Extract the (X, Y) coordinate from the center of the cell holding the provided text.  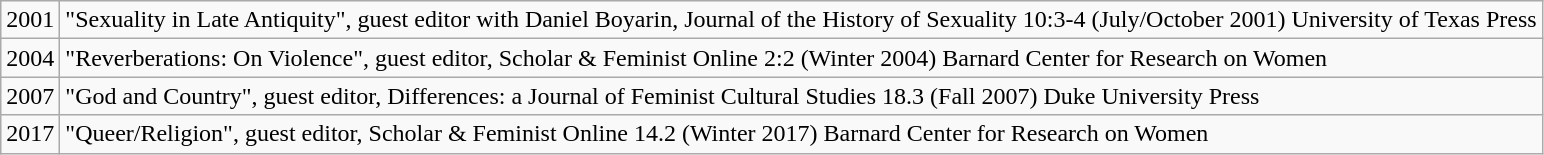
"God and Country", guest editor, Differences: a Journal of Feminist Cultural Studies 18.3 (Fall 2007) Duke University Press (801, 96)
2001 (30, 20)
2017 (30, 134)
2004 (30, 58)
2007 (30, 96)
"Queer/Religion", guest editor, Scholar & Feminist Online 14.2 (Winter 2017) Barnard Center for Research on Women (801, 134)
"Reverberations: On Violence", guest editor, Scholar & Feminist Online 2:2 (Winter 2004) Barnard Center for Research on Women (801, 58)
